Identify which cell holds the provided text, then report its [x, y] central coordinate. 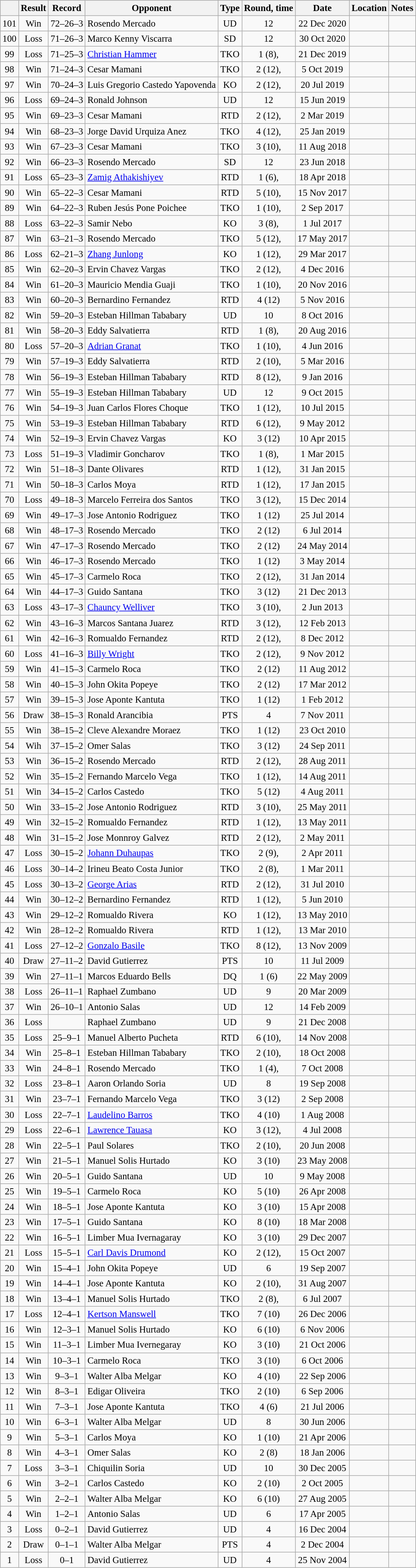
Kertson Manswell [151, 1314]
12–4–1 [67, 1314]
22 Dec 2020 [322, 24]
23 [10, 1222]
44–17–3 [67, 592]
72 [10, 469]
6–3–1 [67, 1422]
3–3–1 [67, 1468]
1 Feb 2012 [322, 700]
21 Oct 2006 [322, 1345]
6 (12), [268, 423]
Laudelino Barros [151, 1115]
8 (10) [268, 1222]
6 Jul 2014 [322, 531]
0–1–1 [67, 1545]
Christian Hammer [151, 54]
31 Jan 2015 [322, 469]
20 Aug 2016 [322, 331]
19 [10, 1284]
15 Dec 2014 [322, 500]
24 [10, 1207]
Dante Olivares [151, 469]
59 [10, 669]
38–15–3 [67, 715]
82 [10, 316]
17 Jan 2015 [322, 484]
12–3–1 [67, 1330]
Gonzalo Basile [151, 945]
85 [10, 269]
Notes [403, 8]
66 [10, 561]
49 [10, 822]
32 [10, 1084]
18 Apr 2018 [322, 177]
Opponent [151, 8]
9 May 2012 [322, 423]
62–20–3 [67, 269]
23 May 2008 [322, 1160]
Marcos Santana Juarez [151, 623]
48 [10, 838]
46 [10, 869]
67 [10, 546]
5–3–1 [67, 1437]
2 Jun 2013 [322, 607]
63–21–3 [67, 239]
17 Apr 2005 [322, 1514]
56 [10, 715]
11 Aug 2012 [322, 669]
9 Jan 2016 [322, 377]
2 Apr 2011 [322, 853]
62 [10, 623]
27 Aug 2005 [322, 1499]
2 Mar 2019 [322, 116]
5 (12), [268, 239]
88 [10, 223]
21 [10, 1253]
22–6–1 [67, 1130]
60–20–3 [67, 300]
20 [10, 1268]
2 Dec 2004 [322, 1545]
4 (12) [268, 300]
58 [10, 684]
26–11–1 [67, 992]
41 [10, 945]
9 Oct 2015 [322, 392]
Ruben Jesús Pone Poichee [151, 208]
18 [10, 1299]
56–19–3 [67, 377]
Carl Davis Drumond [151, 1253]
7 [10, 1468]
1 Aug 2008 [322, 1115]
Cleve Alexandre Moraez [151, 730]
11–3–1 [67, 1345]
DQ [230, 976]
27–11–2 [67, 961]
4 Jul 2008 [322, 1130]
99 [10, 54]
90 [10, 193]
2 Sep 2017 [322, 208]
6 Oct 2006 [322, 1360]
Ronald Johnson [151, 100]
18 Mar 2008 [322, 1222]
7 Oct 2008 [322, 1068]
25 [10, 1192]
35 [10, 1038]
4 Aug 2011 [322, 792]
7 (10) [268, 1314]
4 Dec 2016 [322, 269]
Adrian Granat [151, 346]
97 [10, 85]
20 Jul 2019 [322, 85]
25–8–1 [67, 1053]
Marco Kenny Viscarra [151, 39]
28–12–2 [67, 930]
Edigar Oliveira [151, 1391]
29 Dec 2007 [322, 1237]
66–23–3 [67, 162]
10 Apr 2015 [322, 439]
61–20–3 [67, 285]
14 Feb 2009 [322, 1007]
10–3–1 [67, 1360]
25 Jan 2019 [322, 131]
Limber Mua Ivernagaray [151, 1237]
15 Apr 2008 [322, 1207]
11 Jul 2009 [322, 961]
23–7–1 [67, 1099]
17 Mar 2012 [322, 684]
1 (6), [268, 177]
54 [10, 746]
Marcelo Ferreira dos Santos [151, 500]
71–24–3 [67, 69]
13 Mar 2010 [322, 930]
19 Sep 2008 [322, 1084]
63 [10, 607]
Mauricio Mendia Guaji [151, 285]
3 May 2014 [322, 561]
51–19–3 [67, 454]
31 Aug 2007 [322, 1284]
9 May 2008 [322, 1176]
Ronald Arancibia [151, 715]
31 [10, 1099]
11 [10, 1407]
71–25–3 [67, 54]
21 Jul 2006 [322, 1407]
20 Mar 2009 [322, 992]
70–24–3 [67, 85]
17 [10, 1314]
57–20–3 [67, 346]
14 Aug 2011 [322, 777]
51–18–3 [67, 469]
2–2–1 [67, 1499]
4–3–1 [67, 1453]
15–5–1 [67, 1253]
26 Apr 2008 [322, 1192]
8 Oct 2016 [322, 316]
Paul Solares [151, 1145]
86 [10, 254]
35–15–2 [67, 777]
26 [10, 1176]
34 [10, 1053]
73 [10, 454]
84 [10, 285]
30 [10, 1115]
92 [10, 162]
23 Jun 2018 [322, 162]
5 Nov 2016 [322, 300]
22 Sep 2006 [322, 1376]
74 [10, 439]
1 Mar 2015 [322, 454]
8 Dec 2012 [322, 638]
18 Oct 2008 [322, 1053]
4 Jun 2016 [322, 346]
67–23–3 [67, 146]
95 [10, 116]
5 Oct 2019 [322, 69]
37 [10, 1007]
20–5–1 [67, 1176]
6 Jul 2007 [322, 1299]
101 [10, 24]
47–17–3 [67, 546]
38–15–2 [67, 730]
15–4–1 [67, 1268]
17–5–1 [67, 1222]
5 (12) [268, 792]
16 Dec 2004 [322, 1530]
30 Oct 2020 [322, 39]
5 (10), [268, 193]
1–2–1 [67, 1514]
98 [10, 69]
2 (9), [268, 853]
21 Apr 2006 [322, 1437]
29 [10, 1130]
28 Aug 2011 [322, 761]
81 [10, 331]
16 [10, 1330]
91 [10, 177]
12 Feb 2013 [322, 623]
4 (6) [268, 1407]
7–3–1 [67, 1407]
43–17–3 [67, 607]
1 (10) [268, 1437]
72–26–3 [67, 24]
10 Jul 2015 [322, 408]
87 [10, 239]
2 [10, 1545]
96 [10, 100]
71–26–3 [67, 39]
30 Dec 2005 [322, 1468]
40 [10, 961]
31 Jan 2014 [322, 577]
63–22–3 [67, 223]
6 Sep 2006 [322, 1391]
36 [10, 1022]
Zhang Junlong [151, 254]
46–17–3 [67, 561]
39–15–3 [67, 700]
14–4–1 [67, 1284]
53 [10, 761]
49–17–3 [67, 515]
26 Dec 2006 [322, 1314]
31 Jul 2010 [322, 884]
5 [10, 1499]
50 [10, 807]
15 Oct 2007 [322, 1253]
77 [10, 392]
14 [10, 1360]
30–12–2 [67, 899]
21 Dec 2019 [322, 54]
19–5–1 [67, 1192]
8–3–1 [67, 1391]
93 [10, 146]
28 [10, 1145]
Marcos Eduardo Bells [151, 976]
2 May 2011 [322, 838]
13 May 2011 [322, 822]
69 [10, 515]
20 Jun 2008 [322, 1145]
Type [230, 8]
41–16–3 [67, 654]
3–2–1 [67, 1483]
23 Oct 2010 [322, 730]
1 Jul 2017 [322, 223]
79 [10, 362]
47 [10, 853]
52 [10, 777]
2 (8) [268, 1453]
26–10–1 [67, 1007]
11 Aug 2018 [322, 146]
16–5–1 [67, 1237]
21–5–1 [67, 1160]
13–4–1 [67, 1299]
Wih [34, 746]
44 [10, 899]
38 [10, 992]
1 [10, 1560]
70 [10, 500]
80 [10, 346]
3 [10, 1530]
Manuel Alberto Pucheta [151, 1038]
37–15–2 [67, 746]
33–15–2 [67, 807]
21 Dec 2008 [322, 1022]
4 (12), [268, 131]
18–5–1 [67, 1207]
25–9–1 [67, 1038]
27–12–2 [67, 945]
Chauncy Welliver [151, 607]
43 [10, 915]
32–15–2 [67, 822]
22 [10, 1237]
22–7–1 [67, 1115]
30–14–2 [67, 869]
17 May 2017 [322, 239]
100 [10, 39]
Johann Duhaupas [151, 853]
19 Sep 2007 [322, 1268]
13 May 2010 [322, 915]
Chiquilin Soria [151, 1468]
53–19–3 [67, 423]
27 [10, 1160]
Jose Monnroy Galvez [151, 838]
Record [67, 8]
1 Mar 2011 [322, 869]
20 Nov 2016 [322, 285]
68–23–3 [67, 131]
33 [10, 1068]
0–2–1 [67, 1530]
25 Nov 2004 [322, 1560]
71 [10, 484]
69–24–3 [67, 100]
76 [10, 408]
9 Nov 2012 [322, 654]
24 May 2014 [322, 546]
83 [10, 300]
5 Mar 2016 [322, 362]
48–17–3 [67, 531]
22–5–1 [67, 1145]
51 [10, 792]
65–22–3 [67, 193]
65–23–3 [67, 177]
25 Jul 2014 [322, 515]
24–8–1 [67, 1068]
36–15–2 [67, 761]
55 [10, 730]
54–19–3 [67, 408]
22 May 2009 [322, 976]
1 (4), [268, 1068]
15 Nov 2017 [322, 193]
6 (10), [268, 1038]
15 Jun 2019 [322, 100]
89 [10, 208]
75 [10, 423]
9–3–1 [67, 1376]
45 [10, 884]
Juan Carlos Flores Choque [151, 408]
Samir Nebo [151, 223]
94 [10, 131]
69–23–3 [67, 116]
40–15–3 [67, 684]
2 Oct 2005 [322, 1483]
64 [10, 592]
George Arias [151, 884]
23–8–1 [67, 1084]
3 (8), [268, 223]
6 Nov 2006 [322, 1330]
13 [10, 1376]
18 Jan 2006 [322, 1453]
39 [10, 976]
Irineu Beato Costa Junior [151, 869]
42 [10, 930]
14 Nov 2008 [322, 1038]
65 [10, 577]
31–15–2 [67, 838]
Zamig Athakishiyev [151, 177]
27–11–1 [67, 976]
59–20–3 [67, 316]
Lawrence Tauasa [151, 1130]
0–1 [67, 1560]
78 [10, 377]
13 Nov 2009 [322, 945]
15 [10, 1345]
Limber Mua Ivernegaray [151, 1345]
68 [10, 531]
29 Mar 2017 [322, 254]
62–21–3 [67, 254]
41–15–3 [67, 669]
Vladimir Goncharov [151, 454]
Luis Gregorio Castedo Yapovenda [151, 85]
29–12–2 [67, 915]
21 Dec 2013 [322, 592]
52–19–3 [67, 439]
2 Sep 2008 [322, 1099]
50–18–3 [67, 484]
Billy Wright [151, 654]
Round, time [268, 8]
5 (10) [268, 1192]
Jorge David Urquiza Anez [151, 131]
45–17–3 [67, 577]
57 [10, 700]
25 May 2011 [322, 807]
60 [10, 654]
55–19–3 [67, 392]
42–16–3 [67, 638]
61 [10, 638]
Date [322, 8]
64–22–3 [67, 208]
58–20–3 [67, 331]
30–13–2 [67, 884]
34–15–2 [67, 792]
Result [34, 8]
30–15–2 [67, 853]
Aaron Orlando Soria [151, 1084]
49–18–3 [67, 500]
1 (6) [268, 976]
43–16–3 [67, 623]
7 Nov 2011 [322, 715]
Location [369, 8]
57–19–3 [67, 362]
24 Sep 2011 [322, 746]
5 Jun 2010 [322, 899]
30 Jun 2006 [322, 1422]
